Pinpoint the cell where the given text exists, returning its (x, y) midpoint coordinate. 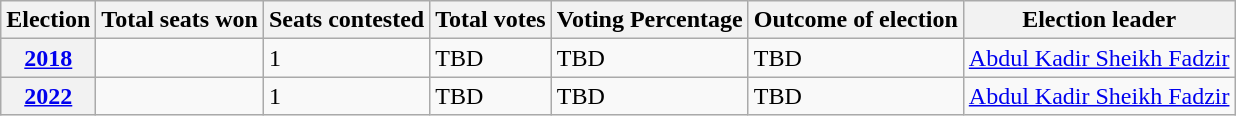
2022 (48, 96)
Election leader (1099, 20)
Election (48, 20)
Total votes (491, 20)
Total seats won (180, 20)
Seats contested (346, 20)
2018 (48, 58)
Outcome of election (856, 20)
Voting Percentage (650, 20)
